Return the (X, Y) coordinate for the center point of the cell that contains the specified text.  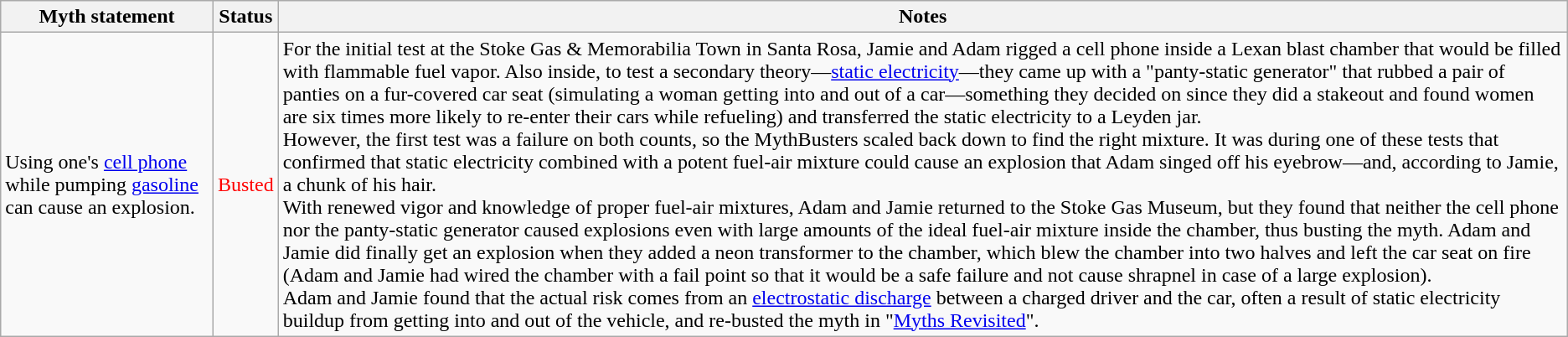
Busted (245, 184)
Using one's cell phone while pumping gasoline can cause an explosion. (107, 184)
Status (245, 17)
Notes (923, 17)
Myth statement (107, 17)
